Return the (X, Y) coordinate for the center point of the cell that contains the specified text.  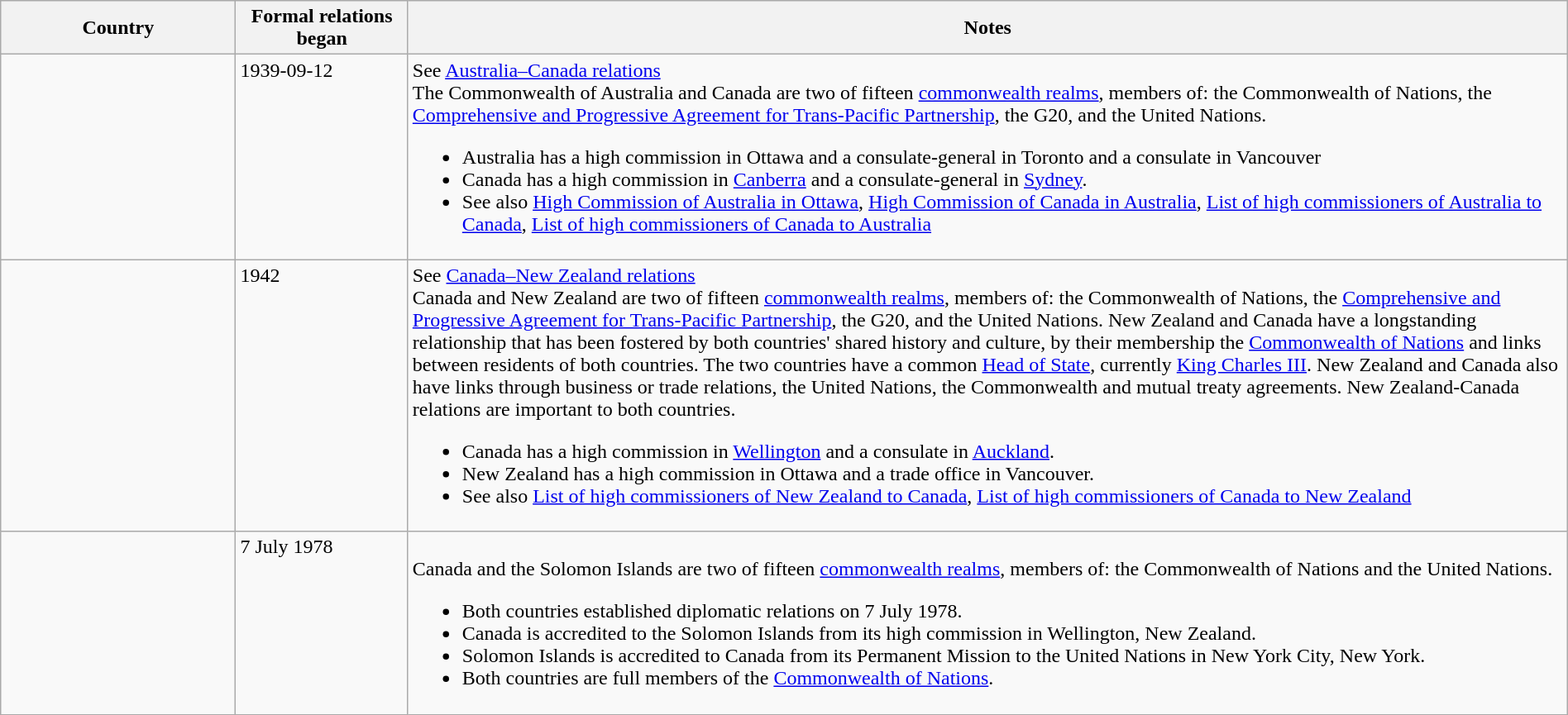
7 July 1978 (322, 623)
1942 (322, 395)
Formal relations began (322, 28)
1939-09-12 (322, 157)
Notes (987, 28)
Country (118, 28)
